Extract the (X, Y) coordinate from the center of the cell holding the provided text.  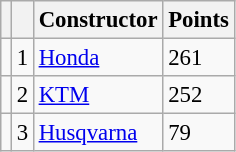
2 (22, 95)
Constructor (98, 20)
252 (198, 95)
Points (198, 20)
KTM (98, 95)
79 (198, 133)
261 (198, 58)
Honda (98, 58)
1 (22, 58)
3 (22, 133)
Husqvarna (98, 133)
